Find where the given text appears and provide that cell's center as [X, Y] coordinate. 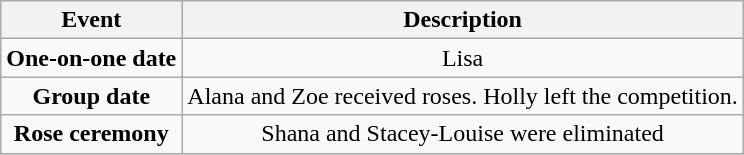
Event [92, 20]
Lisa [463, 58]
Alana and Zoe received roses. Holly left the competition. [463, 96]
Rose ceremony [92, 134]
One-on-one date [92, 58]
Description [463, 20]
Group date [92, 96]
Shana and Stacey-Louise were eliminated [463, 134]
